Extract the (X, Y) coordinate from the center of the cell holding the provided text.  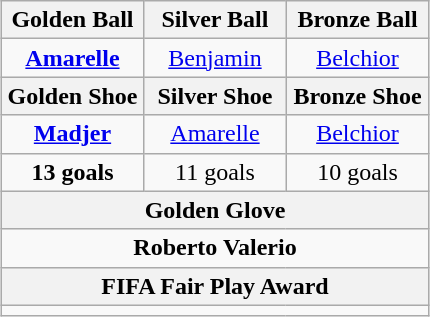
Silver Ball (215, 20)
Golden Ball (72, 20)
Madjer (72, 134)
Golden Glove (215, 210)
Golden Shoe (72, 96)
Benjamin (215, 58)
Bronze Ball (358, 20)
Roberto Valerio (215, 248)
Silver Shoe (215, 96)
13 goals (72, 172)
11 goals (215, 172)
FIFA Fair Play Award (215, 286)
10 goals (358, 172)
Bronze Shoe (358, 96)
